Provide the [x, y] coordinate of the cell's center where the given text is located.  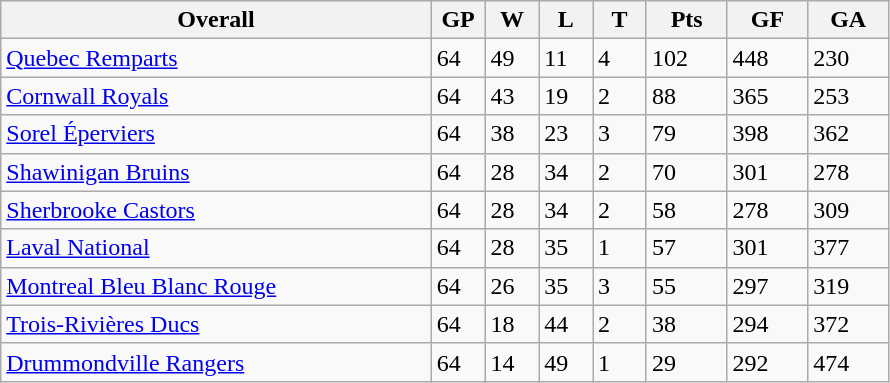
58 [686, 210]
43 [512, 96]
377 [848, 248]
365 [768, 96]
474 [848, 362]
26 [512, 286]
57 [686, 248]
362 [848, 134]
Shawinigan Bruins [216, 172]
372 [848, 324]
14 [512, 362]
297 [768, 286]
Quebec Remparts [216, 58]
44 [566, 324]
70 [686, 172]
4 [620, 58]
Sorel Éperviers [216, 134]
Drummondville Rangers [216, 362]
88 [686, 96]
398 [768, 134]
309 [848, 210]
55 [686, 286]
T [620, 20]
23 [566, 134]
Pts [686, 20]
Laval National [216, 248]
Overall [216, 20]
19 [566, 96]
294 [768, 324]
W [512, 20]
Cornwall Royals [216, 96]
29 [686, 362]
292 [768, 362]
Sherbrooke Castors [216, 210]
102 [686, 58]
L [566, 20]
79 [686, 134]
18 [512, 324]
319 [848, 286]
GA [848, 20]
GF [768, 20]
253 [848, 96]
448 [768, 58]
GP [458, 20]
11 [566, 58]
230 [848, 58]
Montreal Bleu Blanc Rouge [216, 286]
Trois-Rivières Ducs [216, 324]
